Search for the cell housing the specified text and yield its [X, Y] center coordinate. 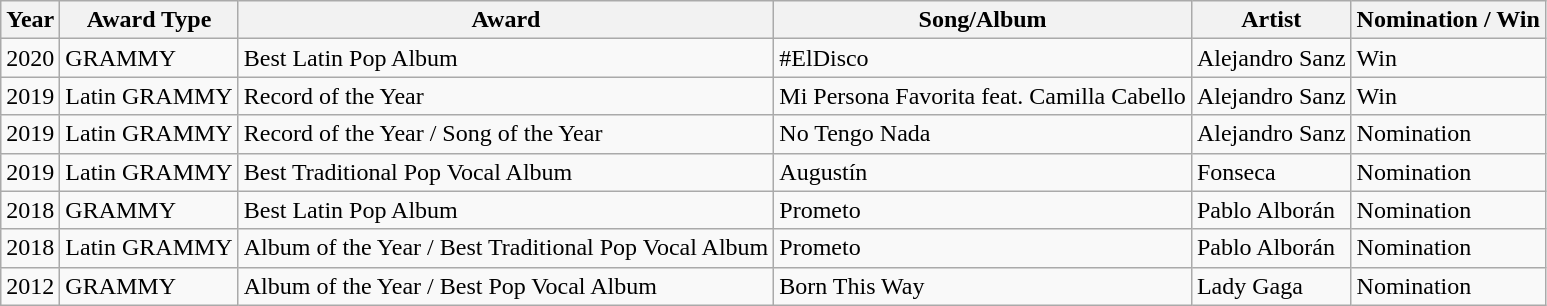
Nomination / Win [1448, 20]
Artist [1271, 20]
Record of the Year / Song of the Year [506, 134]
Fonseca [1271, 172]
Year [30, 20]
Award Type [149, 20]
Mi Persona Favorita feat. Camilla Cabello [983, 96]
Lady Gaga [1271, 286]
2012 [30, 286]
Augustín [983, 172]
Best Traditional Pop Vocal Album [506, 172]
Album of the Year / Best Traditional Pop Vocal Album [506, 248]
#ElDisco [983, 58]
Album of the Year / Best Pop Vocal Album [506, 286]
Record of the Year [506, 96]
Born This Way [983, 286]
Award [506, 20]
Song/Album [983, 20]
No Tengo Nada [983, 134]
2020 [30, 58]
